Search for the cell housing the specified text and yield its [X, Y] center coordinate. 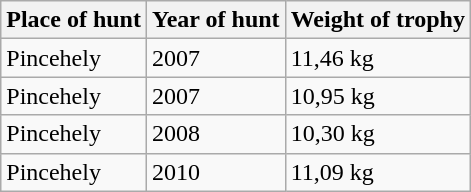
Year of hunt [216, 20]
2010 [216, 172]
Weight of trophy [378, 20]
10,95 kg [378, 96]
11,09 kg [378, 172]
11,46 kg [378, 58]
Place of hunt [74, 20]
10,30 kg [378, 134]
2008 [216, 134]
